Determine the [x, y] coordinate at the center of the cell enclosing the given text.  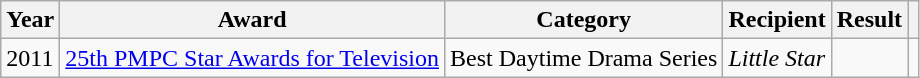
2011 [30, 58]
Little Star [777, 58]
Category [584, 20]
Recipient [777, 20]
Best Daytime Drama Series [584, 58]
Year [30, 20]
25th PMPC Star Awards for Television [252, 58]
Result [869, 20]
Award [252, 20]
